Find where the given text appears and provide that cell's center as (X, Y) coordinate. 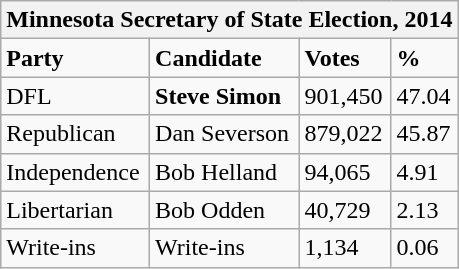
Minnesota Secretary of State Election, 2014 (230, 20)
Steve Simon (225, 96)
Candidate (225, 58)
4.91 (424, 172)
Libertarian (76, 210)
Republican (76, 134)
Independence (76, 172)
Party (76, 58)
DFL (76, 96)
Bob Odden (225, 210)
2.13 (424, 210)
1,134 (345, 248)
45.87 (424, 134)
879,022 (345, 134)
Dan Severson (225, 134)
% (424, 58)
40,729 (345, 210)
Votes (345, 58)
Bob Helland (225, 172)
901,450 (345, 96)
94,065 (345, 172)
47.04 (424, 96)
0.06 (424, 248)
